Provide the (X, Y) coordinate of the cell's center where the given text is located.  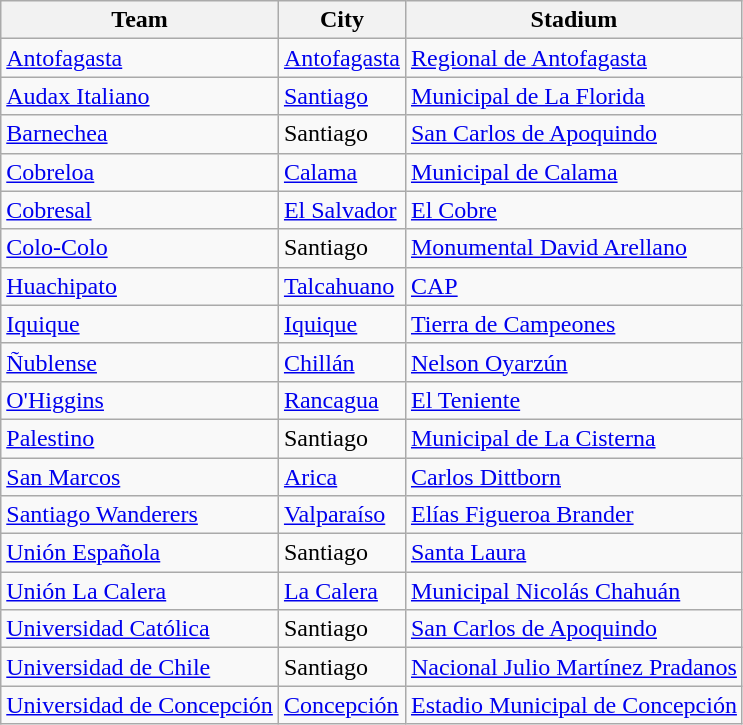
San Marcos (140, 477)
Estadio Municipal de Concepción (574, 705)
Team (140, 20)
Palestino (140, 438)
Regional de Antofagasta (574, 58)
Carlos Dittborn (574, 477)
Cobreloa (140, 172)
CAP (574, 286)
Chillán (342, 362)
Ñublense (140, 362)
Barnechea (140, 134)
Tierra de Campeones (574, 324)
City (342, 20)
Santiago Wanderers (140, 515)
El Cobre (574, 210)
Monumental David Arellano (574, 248)
Cobresal (140, 210)
Concepción (342, 705)
Universidad de Concepción (140, 705)
Universidad Católica (140, 629)
Audax Italiano (140, 96)
Stadium (574, 20)
Municipal Nicolás Chahuán (574, 591)
Unión Española (140, 553)
Nacional Julio Martínez Pradanos (574, 667)
El Teniente (574, 400)
Huachipato (140, 286)
Nelson Oyarzún (574, 362)
Valparaíso (342, 515)
Rancagua (342, 400)
Talcahuano (342, 286)
Elías Figueroa Brander (574, 515)
El Salvador (342, 210)
Colo-Colo (140, 248)
Municipal de Calama (574, 172)
Santa Laura (574, 553)
Unión La Calera (140, 591)
Municipal de La Cisterna (574, 438)
Calama (342, 172)
Arica (342, 477)
Universidad de Chile (140, 667)
O'Higgins (140, 400)
La Calera (342, 591)
Municipal de La Florida (574, 96)
